Return the (x, y) coordinate for the center point of the cell that contains the specified text.  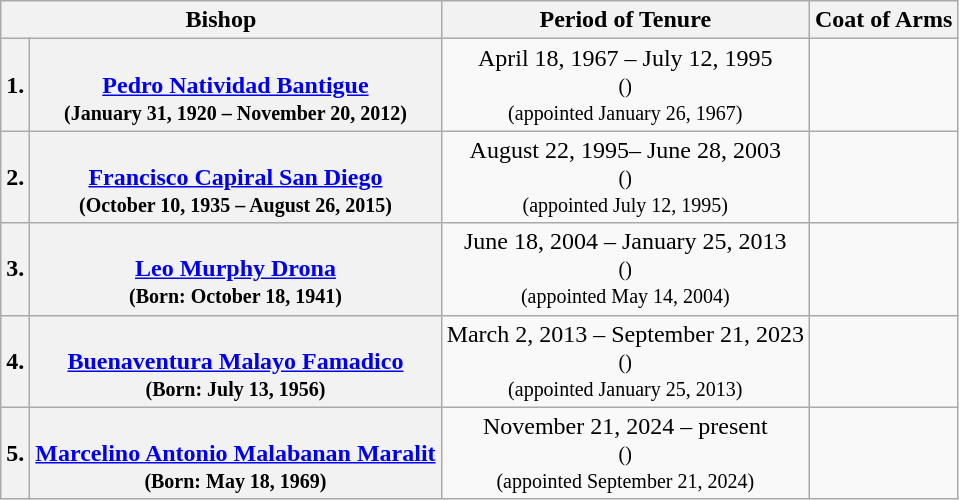
Marcelino Antonio Malabanan Maralit (Born: May 18, 1969) (236, 453)
Buenaventura Malayo Famadico (Born: July 13, 1956) (236, 361)
August 22, 1995– June 28, 2003 () (appointed July 12, 1995) (625, 177)
November 21, 2024 – present () (appointed September 21, 2024) (625, 453)
Period of Tenure (625, 20)
4. (16, 361)
Leo Murphy Drona (Born: October 18, 1941) (236, 269)
March 2, 2013 – September 21, 2023 () (appointed January 25, 2013) (625, 361)
Coat of Arms (883, 20)
3. (16, 269)
Francisco Capiral San Diego (October 10, 1935 – August 26, 2015) (236, 177)
5. (16, 453)
2. (16, 177)
Pedro Natividad Bantigue (January 31, 1920 – November 20, 2012) (236, 85)
Bishop (221, 20)
April 18, 1967 – July 12, 1995 () (appointed January 26, 1967) (625, 85)
June 18, 2004 – January 25, 2013 () (appointed May 14, 2004) (625, 269)
1. (16, 85)
